Locate the cell with the specified text and output its (X, Y) center coordinate. 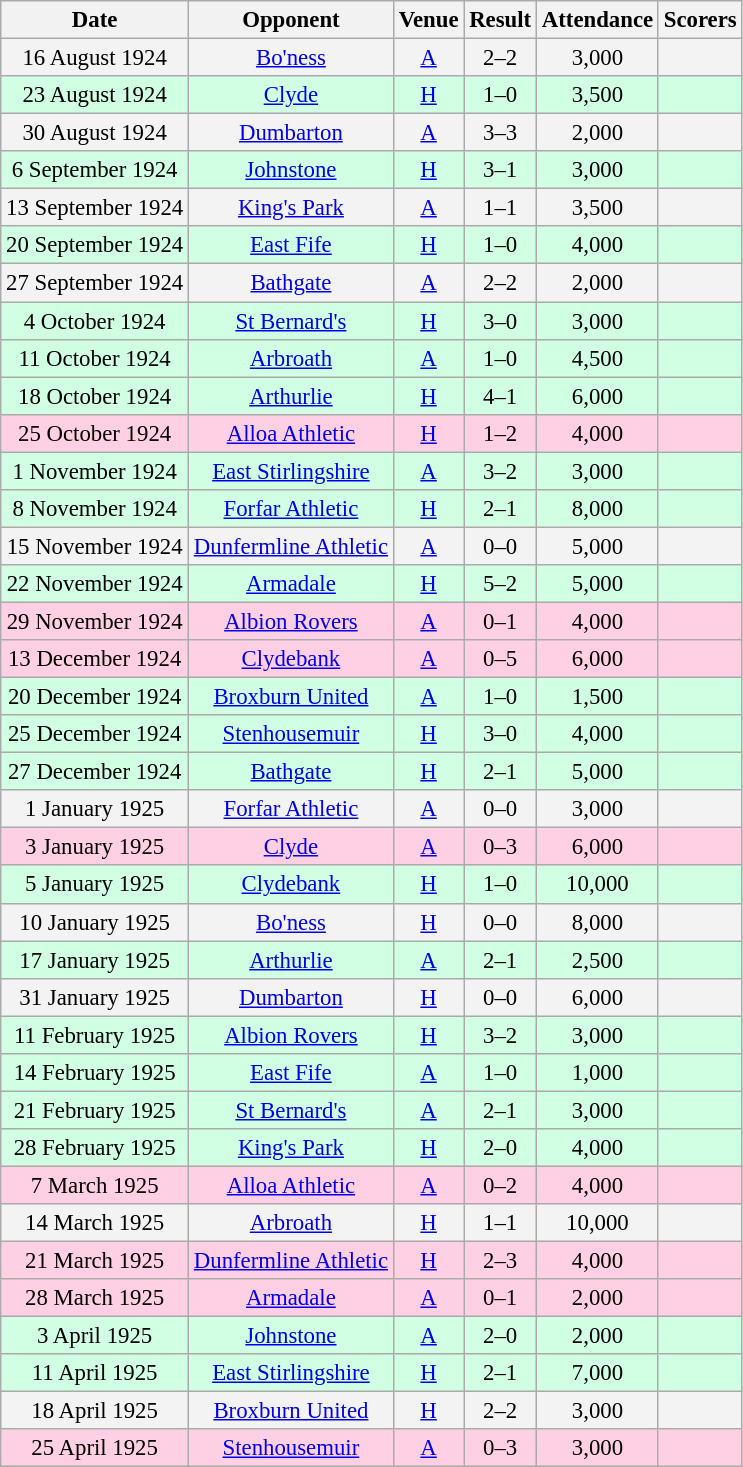
6 September 1924 (95, 170)
28 March 1925 (95, 1298)
14 March 1925 (95, 1223)
4–1 (500, 396)
11 April 1925 (95, 1373)
20 December 1924 (95, 697)
5 January 1925 (95, 885)
23 August 1924 (95, 95)
0–5 (500, 659)
21 February 1925 (95, 1110)
1 January 1925 (95, 809)
16 August 1924 (95, 58)
5–2 (500, 584)
20 September 1924 (95, 245)
Result (500, 20)
1–2 (500, 433)
8 November 1924 (95, 509)
25 December 1924 (95, 734)
Date (95, 20)
18 October 1924 (95, 396)
27 September 1924 (95, 283)
13 September 1924 (95, 208)
Scorers (700, 20)
1,500 (597, 697)
31 January 1925 (95, 997)
2,500 (597, 960)
4 October 1924 (95, 321)
0–3 (500, 847)
Opponent (292, 20)
18 April 1925 (95, 1411)
13 December 1924 (95, 659)
0–2 (500, 1185)
15 November 1924 (95, 546)
3–3 (500, 133)
7 March 1925 (95, 1185)
28 February 1925 (95, 1148)
Venue (428, 20)
25 October 1924 (95, 433)
3 April 1925 (95, 1336)
10 January 1925 (95, 922)
11 February 1925 (95, 1035)
2–3 (500, 1261)
7,000 (597, 1373)
Attendance (597, 20)
17 January 1925 (95, 960)
4,500 (597, 358)
3 January 1925 (95, 847)
3–1 (500, 170)
29 November 1924 (95, 621)
27 December 1924 (95, 772)
11 October 1924 (95, 358)
30 August 1924 (95, 133)
21 March 1925 (95, 1261)
22 November 1924 (95, 584)
Stenhousemuir (292, 734)
1,000 (597, 1073)
14 February 1925 (95, 1073)
1 November 1924 (95, 471)
